Provide the [x, y] coordinate of the cell's center where the given text is located.  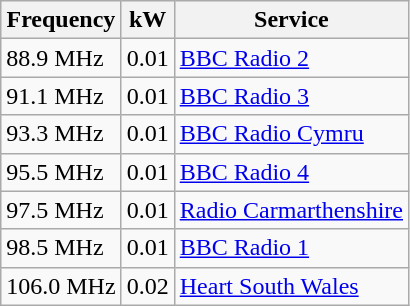
98.5 MHz [61, 248]
95.5 MHz [61, 172]
BBC Radio 2 [291, 58]
88.9 MHz [61, 58]
Frequency [61, 20]
Radio Carmarthenshire [291, 210]
BBC Radio 1 [291, 248]
97.5 MHz [61, 210]
0.02 [148, 286]
106.0 MHz [61, 286]
Service [291, 20]
BBC Radio Cymru [291, 134]
BBC Radio 4 [291, 172]
BBC Radio 3 [291, 96]
93.3 MHz [61, 134]
Heart South Wales [291, 286]
91.1 MHz [61, 96]
kW [148, 20]
